For the text-containing cell, return its midpoint in (x, y) coordinate format. 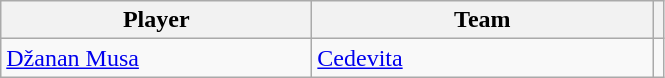
Player (156, 20)
Team (482, 20)
Cedevita (482, 58)
Džanan Musa (156, 58)
